Capture the cell that displays the provided text and extract its (x, y) central coordinate. 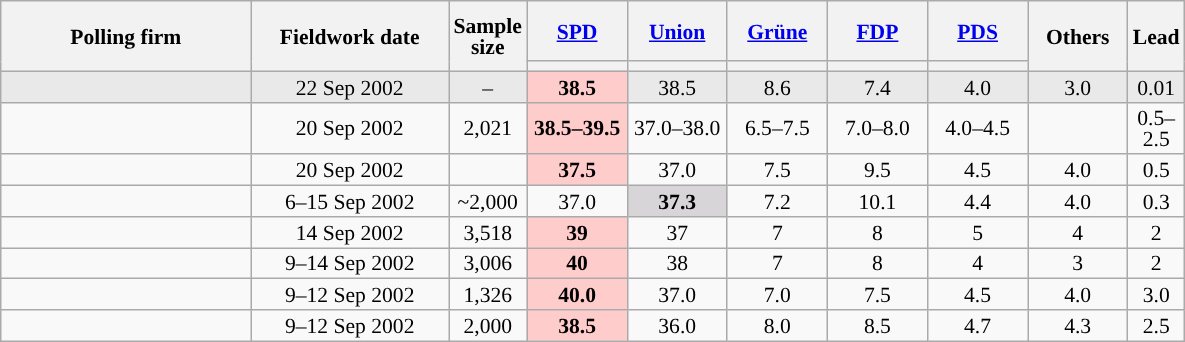
40.0 (577, 294)
Union (677, 31)
4.4 (977, 202)
Lead (1156, 36)
4.7 (977, 326)
Grüne (777, 31)
7.0–8.0 (877, 128)
36.0 (677, 326)
8.0 (777, 326)
FDP (877, 31)
2,000 (487, 326)
SPD (577, 31)
10.1 (877, 202)
40 (577, 264)
38.5–39.5 (577, 128)
2.5 (1156, 326)
4.3 (1078, 326)
Others (1078, 36)
37.5 (577, 170)
14 Sep 2002 (350, 232)
38 (677, 264)
39 (577, 232)
9.5 (877, 170)
8.6 (777, 86)
0.5–2.5 (1156, 128)
3,006 (487, 264)
0.01 (1156, 86)
~2,000 (487, 202)
22 Sep 2002 (350, 86)
8.5 (877, 326)
– (487, 86)
37 (677, 232)
7.0 (777, 294)
7.4 (877, 86)
Samplesize (487, 36)
6.5–7.5 (777, 128)
37.0–38.0 (677, 128)
3,518 (487, 232)
PDS (977, 31)
7.2 (777, 202)
5 (977, 232)
4.0–4.5 (977, 128)
9–14 Sep 2002 (350, 264)
3 (1078, 264)
Fieldwork date (350, 36)
2,021 (487, 128)
1,326 (487, 294)
0.5 (1156, 170)
37.3 (677, 202)
6–15 Sep 2002 (350, 202)
0.3 (1156, 202)
Polling firm (126, 36)
